For the text-containing cell, return its midpoint in (x, y) coordinate format. 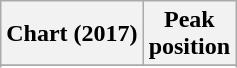
Chart (2017) (72, 34)
Peakposition (189, 34)
